Find where the given text appears and provide that cell's center as (x, y) coordinate. 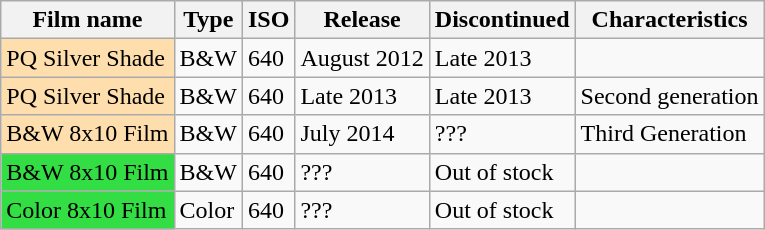
Discontinued (502, 20)
July 2014 (362, 134)
Release (362, 20)
Second generation (670, 96)
Type (208, 20)
Third Generation (670, 134)
Characteristics (670, 20)
August 2012 (362, 58)
ISO (268, 20)
Color 8x10 Film (88, 210)
Color (208, 210)
Film name (88, 20)
